Return [X, Y] of the center of cell containing provided text 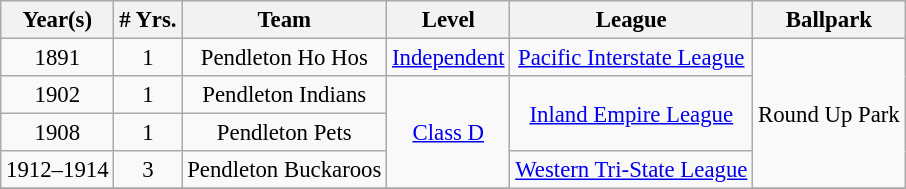
Level [448, 20]
3 [148, 170]
Pendleton Buckaroos [284, 170]
# Yrs. [148, 20]
Pendleton Indians [284, 95]
Pendleton Pets [284, 133]
Pendleton Ho Hos [284, 58]
1908 [58, 133]
Team [284, 20]
Inland Empire League [632, 114]
1891 [58, 58]
Round Up Park [829, 114]
1912–1914 [58, 170]
1902 [58, 95]
Ballpark [829, 20]
Class D [448, 132]
League [632, 20]
Western Tri-State League [632, 170]
Independent [448, 58]
Pacific Interstate League [632, 58]
Year(s) [58, 20]
